Return the [x, y] coordinate for the center point of the cell that contains the specified text.  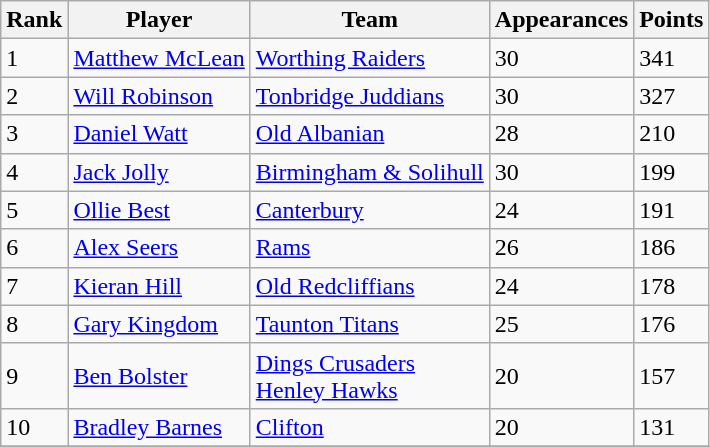
8 [34, 324]
7 [34, 286]
191 [672, 210]
26 [561, 248]
178 [672, 286]
176 [672, 324]
186 [672, 248]
Matthew McLean [159, 58]
2 [34, 96]
28 [561, 134]
Team [370, 20]
Taunton Titans [370, 324]
9 [34, 376]
Jack Jolly [159, 172]
3 [34, 134]
210 [672, 134]
25 [561, 324]
Alex Seers [159, 248]
Points [672, 20]
Bradley Barnes [159, 427]
Rank [34, 20]
5 [34, 210]
Canterbury [370, 210]
131 [672, 427]
Birmingham & Solihull [370, 172]
4 [34, 172]
Clifton [370, 427]
199 [672, 172]
Ollie Best [159, 210]
Will Robinson [159, 96]
Player [159, 20]
341 [672, 58]
Old Redcliffians [370, 286]
1 [34, 58]
Dings CrusadersHenley Hawks [370, 376]
6 [34, 248]
327 [672, 96]
Old Albanian [370, 134]
Rams [370, 248]
Appearances [561, 20]
Worthing Raiders [370, 58]
Ben Bolster [159, 376]
Daniel Watt [159, 134]
Kieran Hill [159, 286]
Gary Kingdom [159, 324]
157 [672, 376]
Tonbridge Juddians [370, 96]
10 [34, 427]
